For the text-containing cell, return its midpoint in [x, y] coordinate format. 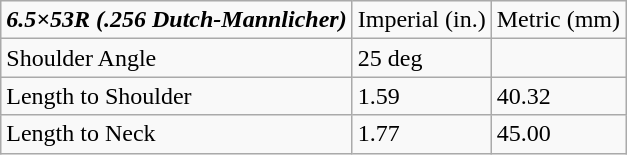
6.5×53R (.256 Dutch-Mannlicher) [176, 20]
40.32 [558, 96]
Length to Shoulder [176, 96]
Length to Neck [176, 134]
25 deg [422, 58]
1.59 [422, 96]
Metric (mm) [558, 20]
45.00 [558, 134]
1.77 [422, 134]
Imperial (in.) [422, 20]
Shoulder Angle [176, 58]
